Search for the cell housing the specified text and yield its [X, Y] center coordinate. 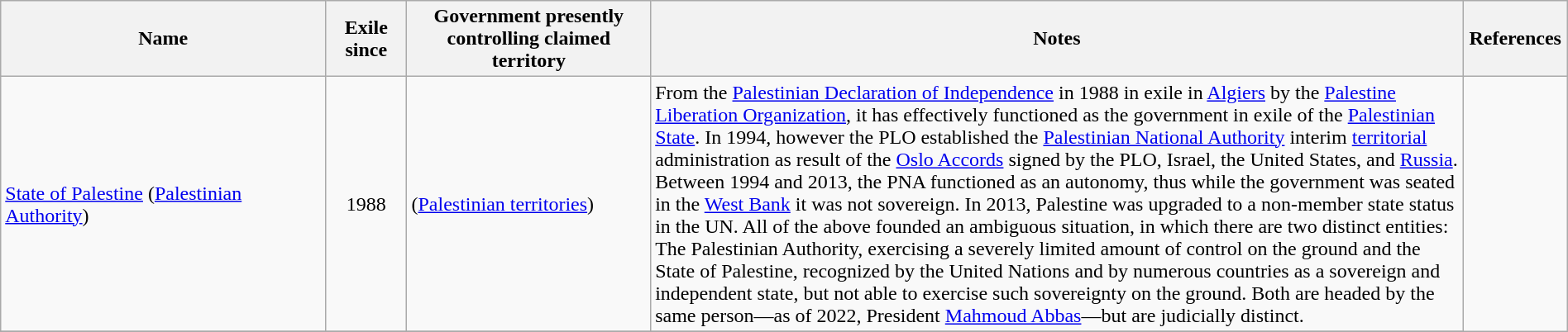
References [1515, 39]
1988 [366, 204]
(Palestinian territories) [529, 204]
State of Palestine (Palestinian Authority) [164, 204]
Exile since [366, 39]
Government presently controlling claimed territory [529, 39]
Notes [1057, 39]
Name [164, 39]
